Extract the [x, y] coordinate from the center of the cell holding the provided text.  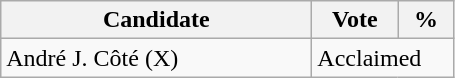
% [426, 20]
Candidate [156, 20]
Acclaimed [383, 58]
André J. Côté (X) [156, 58]
Vote [355, 20]
